Identify which cell holds the provided text, then report its [X, Y] central coordinate. 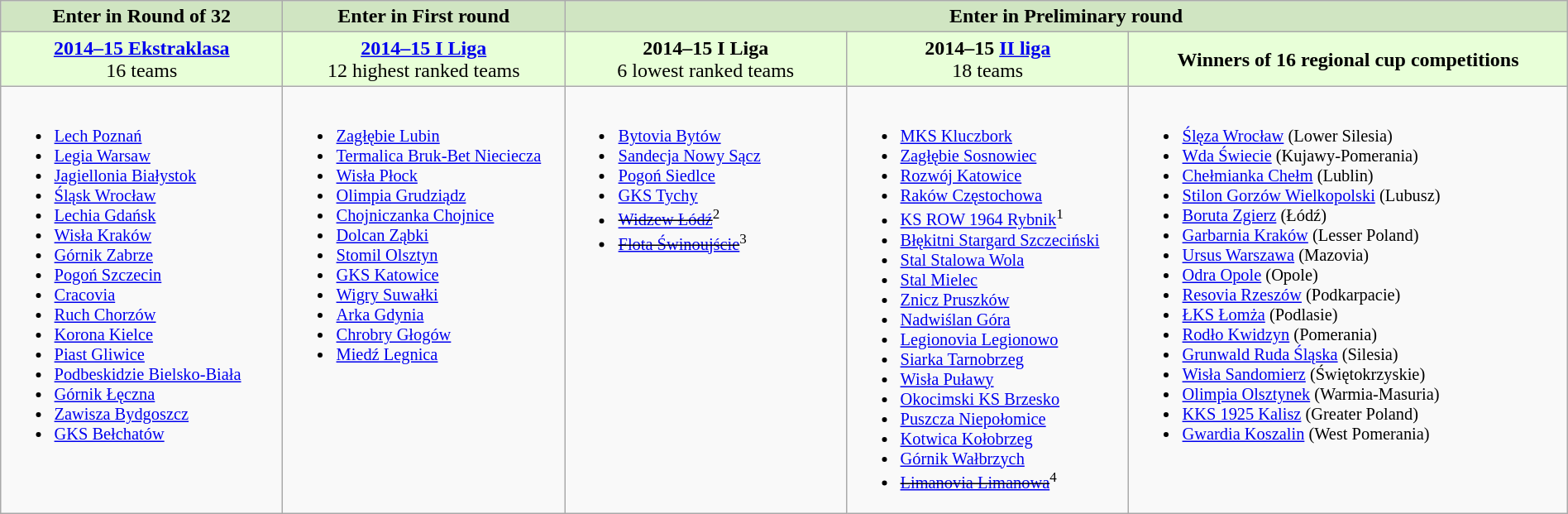
2014–15 II liga18 teams [987, 60]
Enter in Preliminary round [1067, 17]
2014–15 Ekstraklasa16 teams [142, 60]
2014–15 I Liga12 highest ranked teams [423, 60]
2014–15 I Liga6 lowest ranked teams [706, 60]
Winners of 16 regional cup competitions [1348, 60]
Enter in Round of 32 [142, 17]
Bytovia BytówSandecja Nowy SączPogoń SiedlceGKS TychyWidzew Łódź2Flota Świnoujście3 [706, 300]
Enter in First round [423, 17]
